Search for the cell housing the specified text and yield its [X, Y] center coordinate. 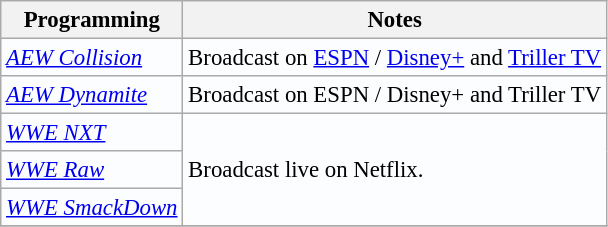
Broadcast live on Netflix. [395, 170]
AEW Dynamite [92, 95]
WWE Raw [92, 170]
WWE SmackDown [92, 208]
Programming [92, 20]
Notes [395, 20]
AEW Collision [92, 58]
WWE NXT [92, 133]
